Search for the cell housing the specified text and yield its [x, y] center coordinate. 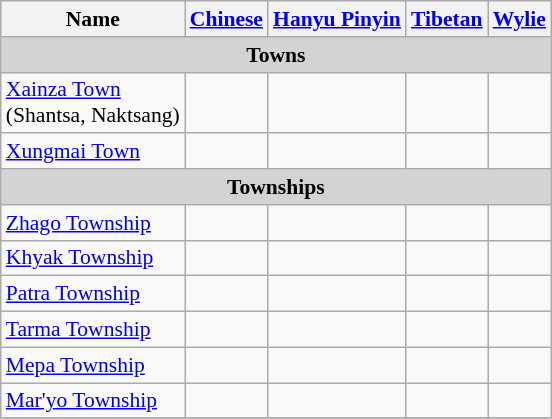
Khyak Township [93, 258]
Mepa Township [93, 365]
Xainza Town(Shantsa, Naktsang) [93, 102]
Name [93, 19]
Patra Township [93, 294]
Tibetan [447, 19]
Wylie [520, 19]
Tarma Township [93, 330]
Zhago Township [93, 223]
Towns [276, 55]
Xungmai Town [93, 152]
Townships [276, 187]
Chinese [226, 19]
Hanyu Pinyin [337, 19]
Mar'yo Township [93, 401]
